Locate the cell with the specified text and output its (X, Y) center coordinate. 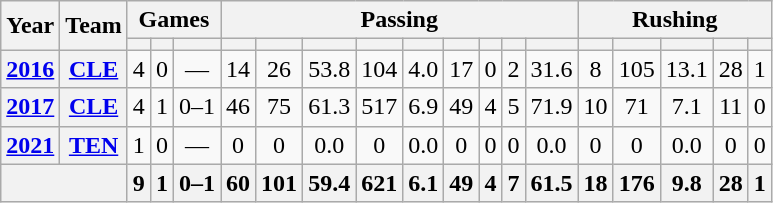
10 (596, 107)
53.8 (330, 69)
9.8 (686, 183)
104 (380, 69)
101 (280, 183)
17 (462, 69)
2017 (30, 107)
7 (514, 183)
5 (514, 107)
61.5 (552, 183)
14 (238, 69)
8 (596, 69)
105 (636, 69)
31.6 (552, 69)
59.4 (330, 183)
6.9 (424, 107)
Rushing (674, 20)
9 (138, 183)
26 (280, 69)
18 (596, 183)
6.1 (424, 183)
61.3 (330, 107)
2016 (30, 69)
75 (280, 107)
13.1 (686, 69)
46 (238, 107)
7.1 (686, 107)
2 (514, 69)
176 (636, 183)
11 (730, 107)
TEN (94, 145)
71 (636, 107)
71.9 (552, 107)
Games (174, 20)
60 (238, 183)
Passing (400, 20)
2021 (30, 145)
4.0 (424, 69)
Year (30, 26)
Team (94, 26)
517 (380, 107)
621 (380, 183)
